From the cell containing the given text, extract its center point as [X, Y] coordinate. 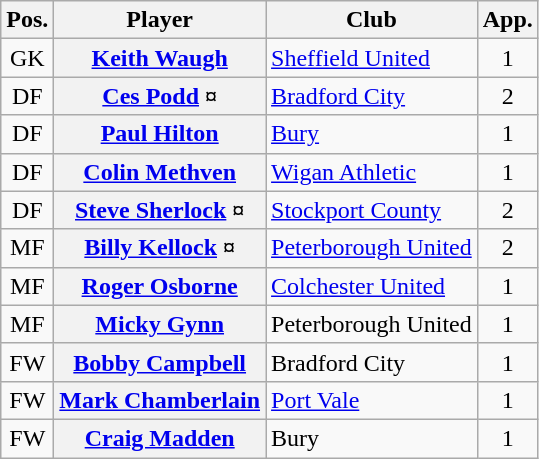
Colin Methven [160, 172]
Roger Osborne [160, 286]
Player [160, 20]
Bobby Campbell [160, 362]
Keith Waugh [160, 58]
Mark Chamberlain [160, 400]
Stockport County [372, 210]
Colchester United [372, 286]
App. [508, 20]
Paul Hilton [160, 134]
Port Vale [372, 400]
Micky Gynn [160, 324]
GK [28, 58]
Steve Sherlock ¤ [160, 210]
Billy Kellock ¤ [160, 248]
Sheffield United [372, 58]
Club [372, 20]
Wigan Athletic [372, 172]
Craig Madden [160, 438]
Ces Podd ¤ [160, 96]
Pos. [28, 20]
